Determine the (X, Y) coordinate at the center of the cell enclosing the given text.  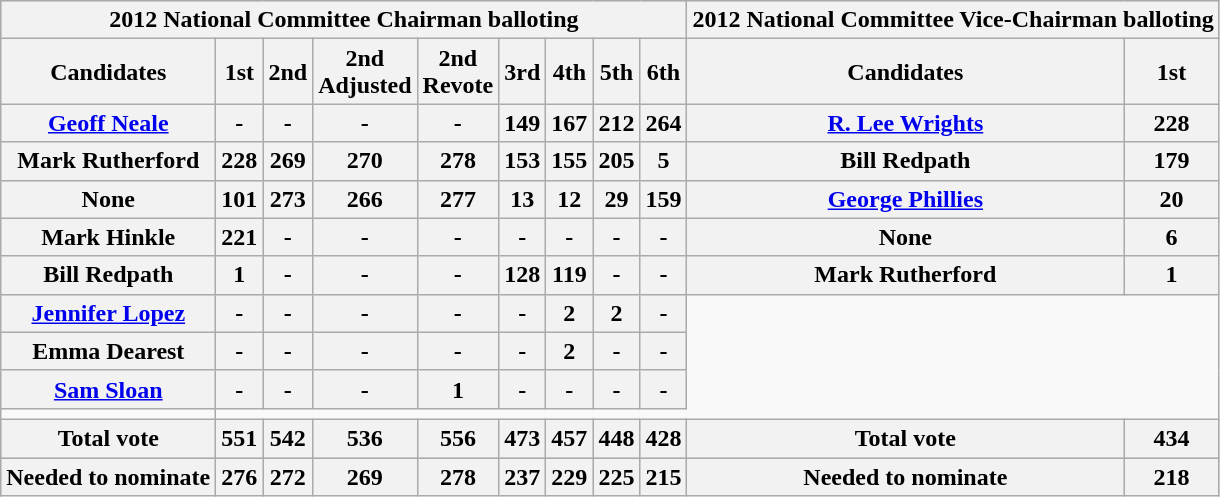
2012 National Committee Vice-Chairman balloting (953, 20)
5th (616, 72)
Mark Hinkle (108, 237)
237 (522, 477)
128 (522, 275)
457 (570, 438)
229 (570, 477)
221 (240, 237)
2ndAdjusted (365, 72)
434 (1172, 438)
215 (664, 477)
2012 National Committee Chairman balloting (344, 20)
R. Lee Wrights (906, 123)
159 (664, 199)
273 (288, 199)
George Phillies (906, 199)
448 (616, 438)
20 (1172, 199)
473 (522, 438)
218 (1172, 477)
428 (664, 438)
272 (288, 477)
3rd (522, 72)
149 (522, 123)
101 (240, 199)
556 (458, 438)
6 (1172, 237)
264 (664, 123)
266 (365, 199)
Jennifer Lopez (108, 313)
212 (616, 123)
Sam Sloan (108, 389)
277 (458, 199)
29 (616, 199)
12 (570, 199)
13 (522, 199)
6th (664, 72)
4th (570, 72)
Geoff Neale (108, 123)
225 (616, 477)
276 (240, 477)
Emma Dearest (108, 351)
2ndRevote (458, 72)
153 (522, 161)
205 (616, 161)
167 (570, 123)
551 (240, 438)
179 (1172, 161)
536 (365, 438)
270 (365, 161)
2nd (288, 72)
542 (288, 438)
119 (570, 275)
5 (664, 161)
155 (570, 161)
